Identify which cell holds the provided text, then report its [x, y] central coordinate. 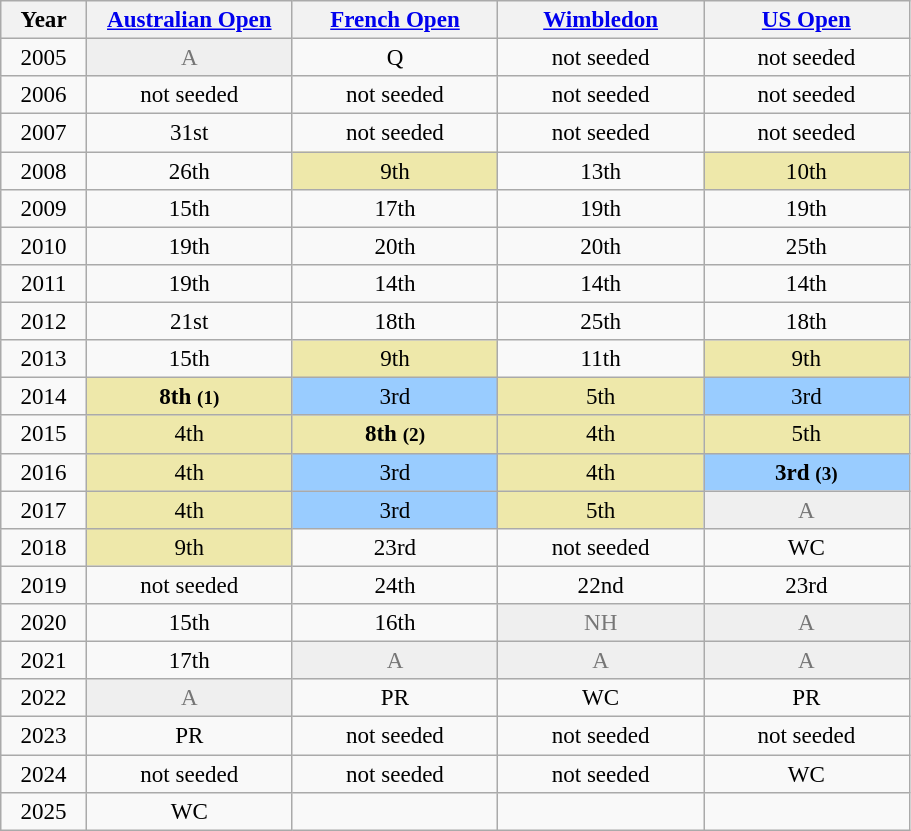
2025 [44, 812]
24th [395, 585]
2018 [44, 548]
2007 [44, 133]
Year [44, 20]
26th [189, 171]
2008 [44, 171]
11th [601, 359]
10th [807, 171]
8th (1) [189, 397]
2010 [44, 246]
2014 [44, 397]
2020 [44, 623]
13th [601, 171]
2015 [44, 435]
2024 [44, 774]
Australian Open [189, 20]
2022 [44, 698]
2005 [44, 58]
2006 [44, 95]
2023 [44, 736]
US Open [807, 20]
2013 [44, 359]
2012 [44, 322]
French Open [395, 20]
2017 [44, 510]
2021 [44, 661]
Q [395, 58]
2009 [44, 209]
2019 [44, 585]
31st [189, 133]
16th [395, 623]
Wimbledon [601, 20]
3rd (3) [807, 472]
8th (2) [395, 435]
21st [189, 322]
NH [601, 623]
2011 [44, 284]
2016 [44, 472]
22nd [601, 585]
